Provide the [x, y] coordinate of the cell's center where the given text is located.  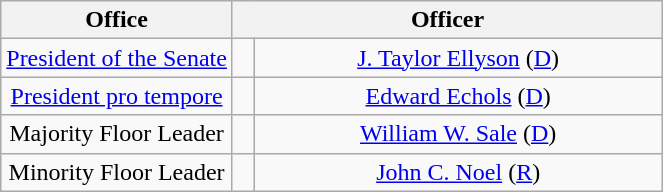
Office [117, 20]
Officer [447, 20]
Minority Floor Leader [117, 172]
William W. Sale (D) [458, 134]
President of the Senate [117, 58]
Majority Floor Leader [117, 134]
John C. Noel (R) [458, 172]
Edward Echols (D) [458, 96]
President pro tempore [117, 96]
J. Taylor Ellyson (D) [458, 58]
